Find where the given text appears and provide that cell's center as [X, Y] coordinate. 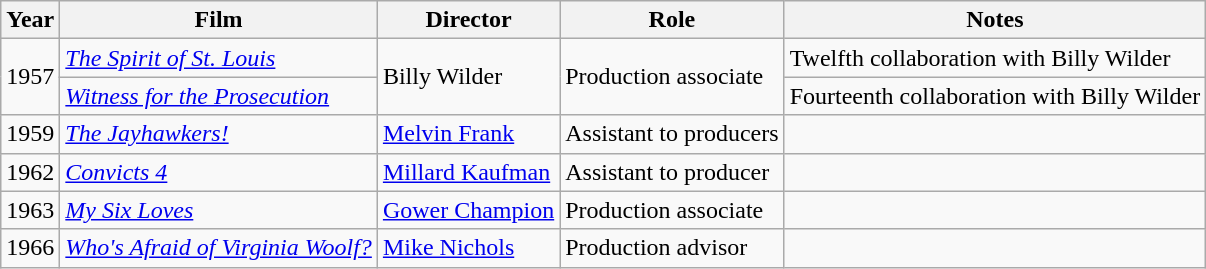
Millard Kaufman [468, 172]
The Spirit of St. Louis [219, 58]
The Jayhawkers! [219, 134]
Melvin Frank [468, 134]
1963 [30, 210]
Mike Nichols [468, 248]
Role [672, 20]
Twelfth collaboration with Billy Wilder [995, 58]
1962 [30, 172]
1959 [30, 134]
Production advisor [672, 248]
Notes [995, 20]
Who's Afraid of Virginia Woolf? [219, 248]
1957 [30, 77]
1966 [30, 248]
Director [468, 20]
Fourteenth collaboration with Billy Wilder [995, 96]
Billy Wilder [468, 77]
Witness for the Prosecution [219, 96]
My Six Loves [219, 210]
Film [219, 20]
Convicts 4 [219, 172]
Assistant to producer [672, 172]
Assistant to producers [672, 134]
Year [30, 20]
Gower Champion [468, 210]
